Detect which cell encompasses the target text, then output its [X, Y] center coordinate. 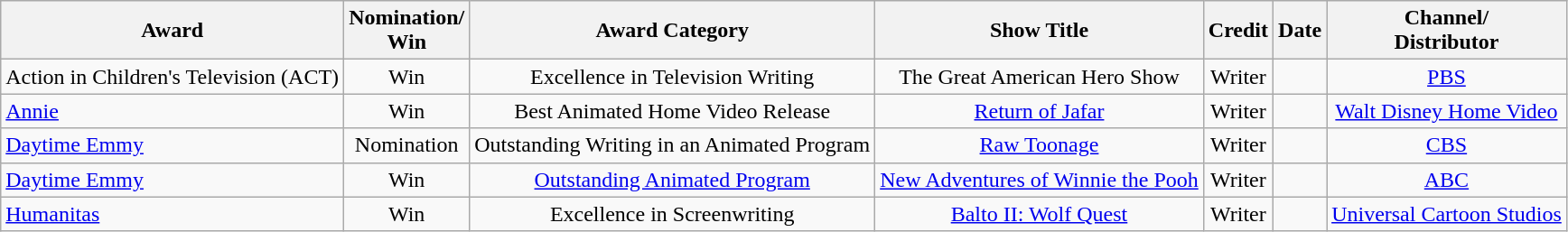
Balto II: Wolf Quest [1040, 214]
Channel/ Distributor [1447, 31]
Best Animated Home Video Release [672, 111]
PBS [1447, 77]
CBS [1447, 145]
Credit [1237, 31]
Universal Cartoon Studios [1447, 214]
New Adventures of Winnie the Pooh [1040, 180]
Humanitas [173, 214]
Outstanding Animated Program [672, 180]
Annie [173, 111]
Action in Children's Television (ACT) [173, 77]
Walt Disney Home Video [1447, 111]
Show Title [1040, 31]
Award Category [672, 31]
Date [1301, 31]
Award [173, 31]
ABC [1447, 180]
Nomination [406, 145]
Outstanding Writing in an Animated Program [672, 145]
The Great American Hero Show [1040, 77]
Raw Toonage [1040, 145]
Excellence in Television Writing [672, 77]
Return of Jafar [1040, 111]
Excellence in Screenwriting [672, 214]
Nomination/Win [406, 31]
